For the text-containing cell, return its midpoint in [X, Y] coordinate format. 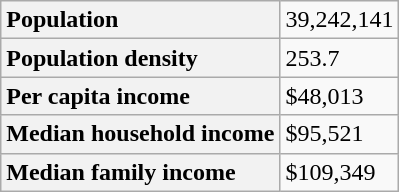
253.7 [340, 58]
Population density [140, 58]
$109,349 [340, 172]
Population [140, 20]
$48,013 [340, 96]
Per capita income [140, 96]
39,242,141 [340, 20]
$95,521 [340, 134]
Median household income [140, 134]
Median family income [140, 172]
